Provide the [x, y] coordinate of the cell's center where the given text is located.  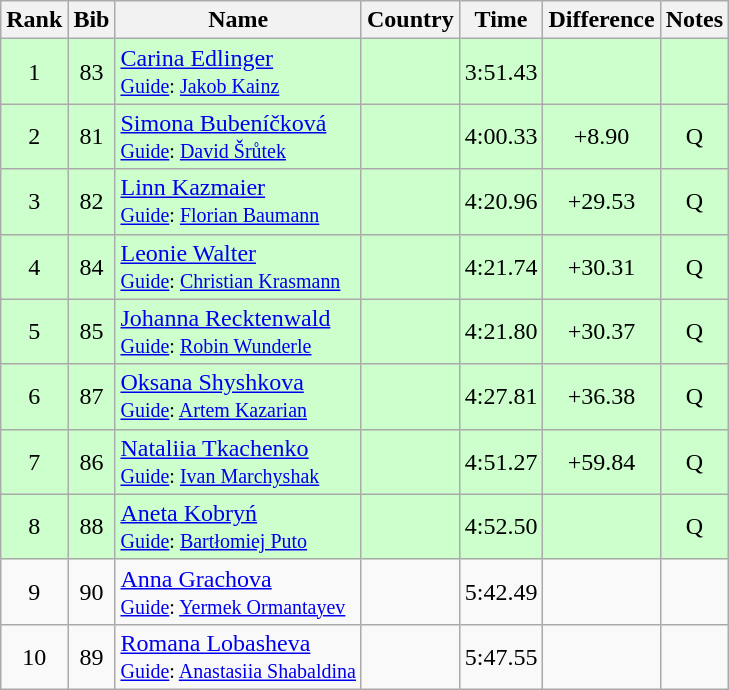
Romana LobashevaGuide: Anastasiia Shabaldina [238, 656]
+59.84 [602, 462]
5:47.55 [501, 656]
82 [92, 202]
85 [92, 332]
Difference [602, 20]
Johanna RecktenwaldGuide: Robin Wunderle [238, 332]
89 [92, 656]
Leonie WalterGuide: Christian Krasmann [238, 266]
Linn KazmaierGuide: Florian Baumann [238, 202]
Simona BubeníčkováGuide: David Šrůtek [238, 136]
4:52.50 [501, 526]
4:21.80 [501, 332]
4:27.81 [501, 396]
Oksana ShyshkovaGuide: Artem Kazarian [238, 396]
6 [34, 396]
Bib [92, 20]
88 [92, 526]
81 [92, 136]
4:20.96 [501, 202]
Country [410, 20]
4:00.33 [501, 136]
+36.38 [602, 396]
2 [34, 136]
9 [34, 592]
+30.31 [602, 266]
84 [92, 266]
83 [92, 72]
+8.90 [602, 136]
Nataliia TkachenkoGuide: Ivan Marchyshak [238, 462]
5:42.49 [501, 592]
10 [34, 656]
Aneta KobryńGuide: Bartłomiej Puto [238, 526]
90 [92, 592]
4 [34, 266]
3:51.43 [501, 72]
4:21.74 [501, 266]
Time [501, 20]
Carina EdlingerGuide: Jakob Kainz [238, 72]
4:51.27 [501, 462]
Notes [694, 20]
86 [92, 462]
Anna GrachovaGuide: Yermek Ormantayev [238, 592]
5 [34, 332]
Name [238, 20]
1 [34, 72]
+30.37 [602, 332]
Rank [34, 20]
3 [34, 202]
87 [92, 396]
8 [34, 526]
7 [34, 462]
+29.53 [602, 202]
